Find where the given text appears and provide that cell's center as (x, y) coordinate. 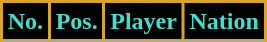
Pos. (76, 22)
Nation (224, 22)
Player (144, 22)
No. (26, 22)
